Return (x, y) of the center of cell containing provided text 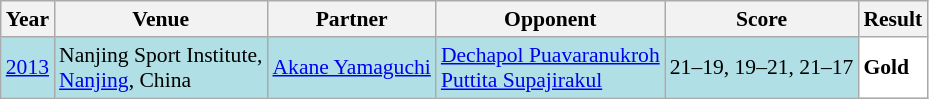
Year (28, 19)
Gold (892, 68)
Result (892, 19)
21–19, 19–21, 21–17 (762, 68)
Score (762, 19)
Opponent (550, 19)
Akane Yamaguchi (351, 68)
Venue (160, 19)
Dechapol Puavaranukroh Puttita Supajirakul (550, 68)
Partner (351, 19)
Nanjing Sport Institute,Nanjing, China (160, 68)
2013 (28, 68)
